Output the (x, y) coordinate of the center of the cell containing the given text.  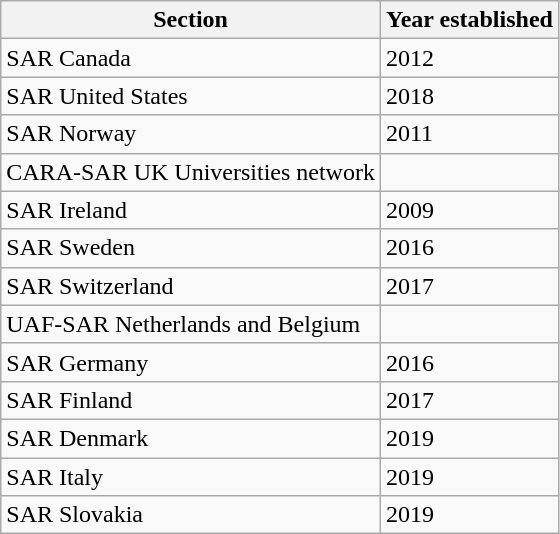
2018 (469, 96)
SAR Italy (191, 477)
Year established (469, 20)
SAR Ireland (191, 210)
SAR Switzerland (191, 286)
SAR Germany (191, 362)
SAR United States (191, 96)
SAR Denmark (191, 438)
SAR Norway (191, 134)
SAR Sweden (191, 248)
SAR Canada (191, 58)
UAF-SAR Netherlands and Belgium (191, 324)
Section (191, 20)
2012 (469, 58)
2011 (469, 134)
CARA-SAR UK Universities network (191, 172)
2009 (469, 210)
SAR Slovakia (191, 515)
SAR Finland (191, 400)
